From the cell containing the given text, extract its center point as (X, Y) coordinate. 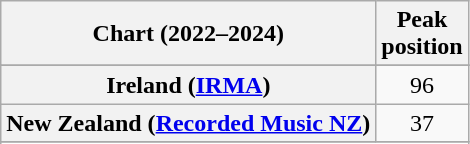
37 (422, 123)
Chart (2022–2024) (188, 34)
96 (422, 85)
New Zealand (Recorded Music NZ) (188, 123)
Peakposition (422, 34)
Ireland (IRMA) (188, 85)
